Detect which cell encompasses the target text, then output its [X, Y] center coordinate. 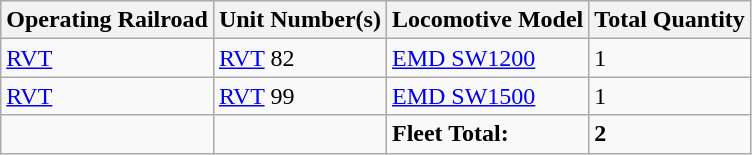
2 [670, 134]
EMD SW1500 [487, 96]
EMD SW1200 [487, 58]
Unit Number(s) [300, 20]
Fleet Total: [487, 134]
Total Quantity [670, 20]
RVT 99 [300, 96]
Operating Railroad [108, 20]
Locomotive Model [487, 20]
RVT 82 [300, 58]
